Identify which cell holds the provided text, then report its (X, Y) central coordinate. 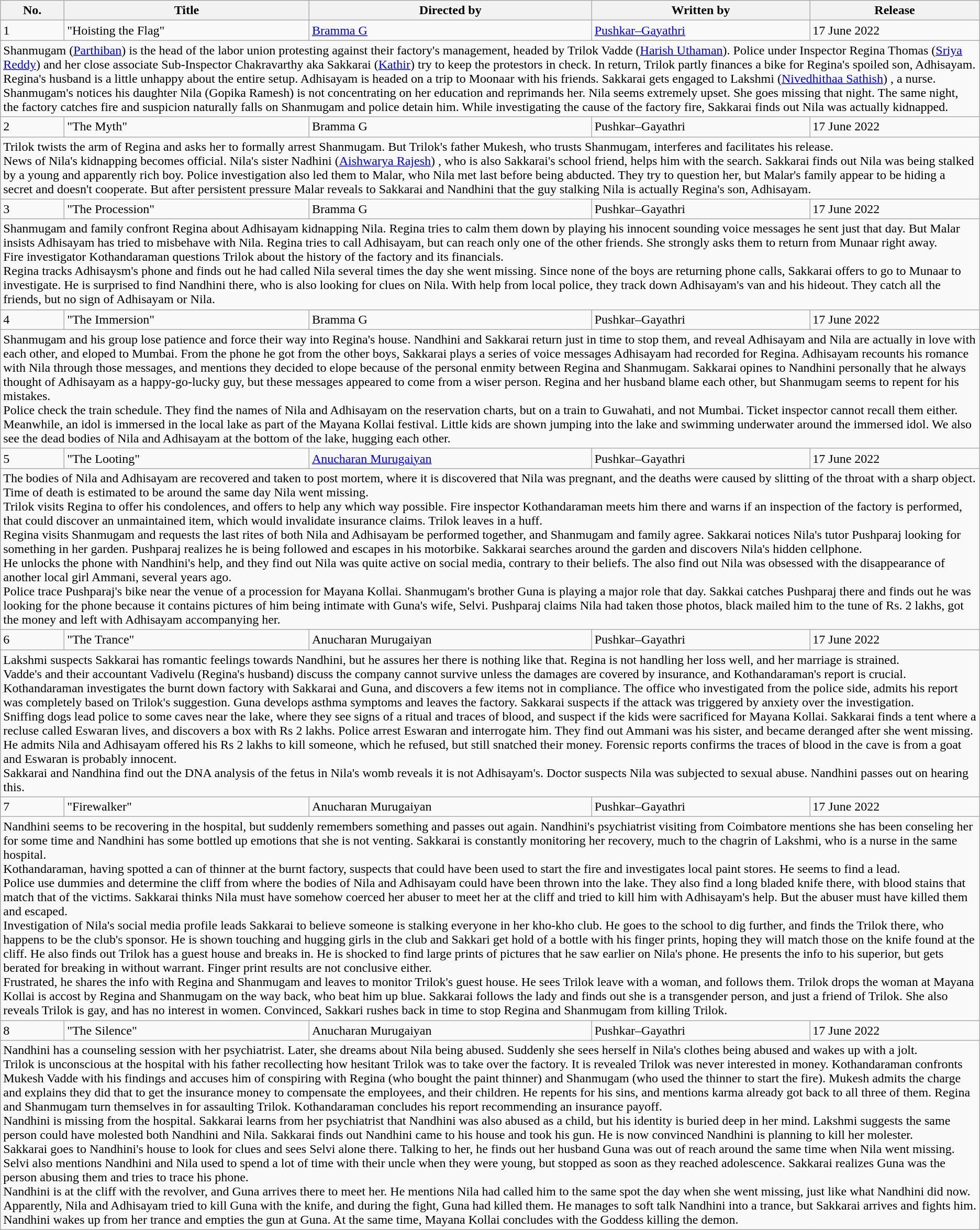
1 (32, 30)
Title (187, 10)
6 (32, 639)
"The Procession" (187, 209)
No. (32, 10)
"Firewalker" (187, 807)
8 (32, 1030)
"The Immersion" (187, 319)
"Hoisting the Flag" (187, 30)
"The Myth" (187, 127)
2 (32, 127)
4 (32, 319)
"The Silence" (187, 1030)
Directed by (450, 10)
7 (32, 807)
"The Looting" (187, 458)
Release (895, 10)
Written by (700, 10)
"The Trance" (187, 639)
3 (32, 209)
5 (32, 458)
